Return the (x, y) coordinate for the center point of the cell that contains the specified text.  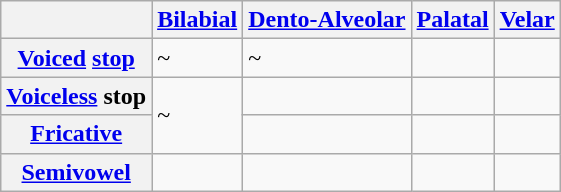
Voiced stop (76, 58)
Palatal (452, 20)
Dento-Alveolar (327, 20)
Voiceless stop (76, 96)
Fricative (76, 134)
Bilabial (198, 20)
Velar (527, 20)
Semivowel (76, 172)
